Search for the cell housing the specified text and yield its [x, y] center coordinate. 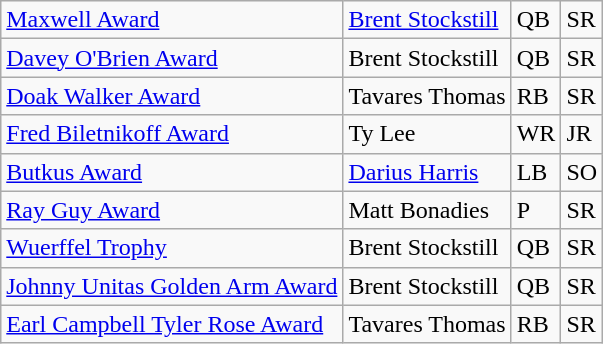
SO [582, 172]
JR [582, 134]
Ty Lee [427, 134]
Ray Guy Award [172, 210]
WR [536, 134]
Butkus Award [172, 172]
Doak Walker Award [172, 96]
Johnny Unitas Golden Arm Award [172, 286]
Darius Harris [427, 172]
Matt Bonadies [427, 210]
Fred Biletnikoff Award [172, 134]
Maxwell Award [172, 20]
Earl Campbell Tyler Rose Award [172, 324]
Davey O'Brien Award [172, 58]
Wuerffel Trophy [172, 248]
P [536, 210]
LB [536, 172]
